Identify which cell holds the provided text, then report its (X, Y) central coordinate. 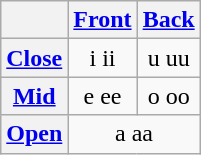
Front (102, 20)
o oo (168, 96)
u uu (168, 58)
Open (34, 134)
Back (168, 20)
e ee (102, 96)
i ii (102, 58)
Close (34, 58)
Mid (34, 96)
a aa (134, 134)
